Determine the [X, Y] coordinate at the center of the cell enclosing the given text.  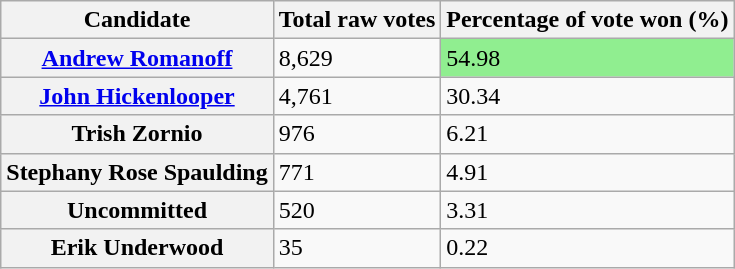
30.34 [588, 96]
976 [357, 134]
Total raw votes [357, 20]
771 [357, 172]
54.98 [588, 58]
Andrew Romanoff [138, 58]
Trish Zornio [138, 134]
Stephany Rose Spaulding [138, 172]
3.31 [588, 210]
Percentage of vote won (%) [588, 20]
Uncommitted [138, 210]
8,629 [357, 58]
4.91 [588, 172]
35 [357, 248]
Erik Underwood [138, 248]
520 [357, 210]
4,761 [357, 96]
6.21 [588, 134]
Candidate [138, 20]
0.22 [588, 248]
John Hickenlooper [138, 96]
